Determine the [x, y] coordinate at the center of the cell enclosing the given text.  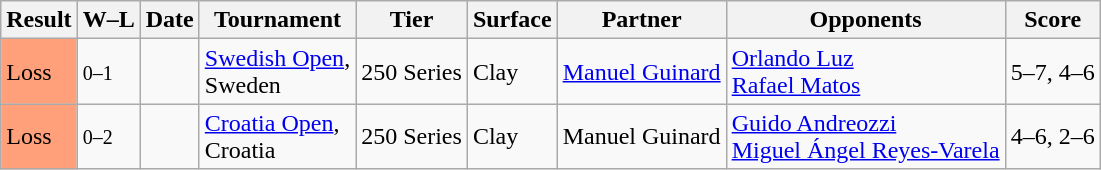
Opponents [866, 20]
Result [39, 20]
4–6, 2–6 [1052, 136]
5–7, 4–6 [1052, 72]
0–2 [108, 136]
Tournament [277, 20]
Orlando Luz Rafael Matos [866, 72]
Swedish Open,Sweden [277, 72]
Date [170, 20]
Surface [512, 20]
W–L [108, 20]
0–1 [108, 72]
Partner [642, 20]
Guido Andreozzi Miguel Ángel Reyes-Varela [866, 136]
Score [1052, 20]
Tier [412, 20]
Croatia Open,Croatia [277, 136]
